Search for the cell housing the specified text and yield its (X, Y) center coordinate. 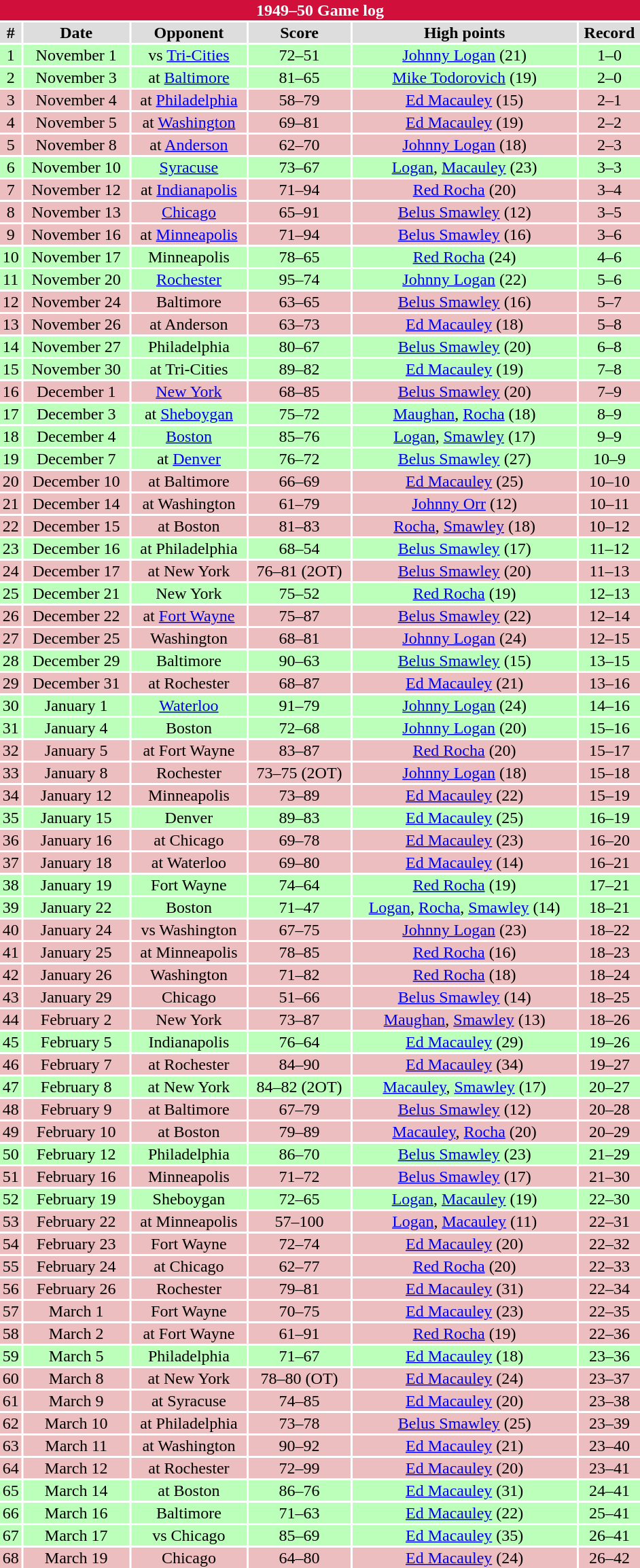
22–34 (609, 1289)
Ed Macauley (15) (464, 100)
10–11 (609, 504)
17 (11, 414)
89–82 (300, 369)
50 (11, 1154)
86–70 (300, 1154)
Red Rocha (24) (464, 257)
3–3 (609, 167)
74–64 (300, 885)
Belus Smawley (22) (464, 616)
78–80 (OT) (300, 1378)
5–8 (609, 324)
71–67 (300, 1356)
December 25 (76, 638)
72–74 (300, 1244)
20 (11, 481)
25–41 (609, 1513)
1–0 (609, 55)
47 (11, 1087)
7–8 (609, 369)
January 1 (76, 705)
23 (11, 548)
Macauley, Rocha (20) (464, 1132)
November 4 (76, 100)
March 9 (76, 1401)
58 (11, 1334)
November 3 (76, 77)
Rocha, Smawley (18) (464, 526)
# (11, 33)
at Waterloo (189, 863)
70–75 (300, 1311)
51 (11, 1177)
5–6 (609, 279)
Sheboygan (189, 1199)
March 2 (76, 1334)
November 17 (76, 257)
November 20 (76, 279)
at Denver (189, 459)
December 15 (76, 526)
86–76 (300, 1491)
Johnny Logan (20) (464, 728)
67–79 (300, 1109)
February 26 (76, 1289)
78–65 (300, 257)
January 19 (76, 885)
November 30 (76, 369)
84–90 (300, 1064)
19–26 (609, 1042)
February 16 (76, 1177)
22 (11, 526)
43 (11, 997)
90–63 (300, 661)
48 (11, 1109)
17–21 (609, 885)
February 24 (76, 1266)
11–13 (609, 571)
13–15 (609, 661)
Belus Smawley (25) (464, 1423)
Indianapolis (189, 1042)
at Syracuse (189, 1401)
4–6 (609, 257)
4 (11, 122)
69–80 (300, 863)
22–35 (609, 1311)
at Indianapolis (189, 190)
14–16 (609, 705)
10–10 (609, 481)
December 31 (76, 683)
62 (11, 1423)
18–24 (609, 975)
January 4 (76, 728)
79–81 (300, 1289)
10–12 (609, 526)
46 (11, 1064)
71–47 (300, 907)
15–19 (609, 795)
68–81 (300, 638)
72–51 (300, 55)
Waterloo (189, 705)
66 (11, 1513)
39 (11, 907)
73–89 (300, 795)
March 12 (76, 1468)
75–52 (300, 593)
December 22 (76, 616)
8 (11, 212)
December 4 (76, 436)
72–65 (300, 1199)
36 (11, 840)
63 (11, 1446)
Logan, Rocha, Smawley (14) (464, 907)
Belus Smawley (27) (464, 459)
March 16 (76, 1513)
23–36 (609, 1356)
18–22 (609, 930)
High points (464, 33)
13–16 (609, 683)
19–27 (609, 1064)
24–41 (609, 1491)
December 14 (76, 504)
Ed Macauley (34) (464, 1064)
75–87 (300, 616)
15–17 (609, 750)
at Sheboygan (189, 414)
64 (11, 1468)
45 (11, 1042)
January 8 (76, 773)
73–87 (300, 1020)
9 (11, 234)
November 5 (76, 122)
15–16 (609, 728)
61 (11, 1401)
80–67 (300, 347)
71–72 (300, 1177)
14 (11, 347)
January 18 (76, 863)
67–75 (300, 930)
95–74 (300, 279)
83–87 (300, 750)
11 (11, 279)
March 1 (76, 1311)
February 2 (76, 1020)
57 (11, 1311)
March 14 (76, 1491)
91–79 (300, 705)
February 7 (76, 1064)
February 9 (76, 1109)
21 (11, 504)
22–33 (609, 1266)
February 19 (76, 1199)
Red Rocha (16) (464, 952)
69–78 (300, 840)
18–26 (609, 1020)
Opponent (189, 33)
76–72 (300, 459)
December 7 (76, 459)
vs Chicago (189, 1535)
21–30 (609, 1177)
November 1 (76, 55)
December 1 (76, 391)
26 (11, 616)
27 (11, 638)
30 (11, 705)
71–63 (300, 1513)
3–5 (609, 212)
8–9 (609, 414)
22–31 (609, 1221)
68–54 (300, 548)
7–9 (609, 391)
38 (11, 885)
9–9 (609, 436)
16 (11, 391)
41 (11, 952)
62–77 (300, 1266)
March 10 (76, 1423)
February 12 (76, 1154)
21–29 (609, 1154)
Johnny Orr (12) (464, 504)
January 22 (76, 907)
1949–50 Game log (320, 10)
November 10 (76, 167)
32 (11, 750)
55 (11, 1266)
November 16 (76, 234)
10–9 (609, 459)
January 25 (76, 952)
December 17 (76, 571)
69–81 (300, 122)
79–89 (300, 1132)
78–85 (300, 952)
42 (11, 975)
12 (11, 302)
January 12 (76, 795)
February 22 (76, 1221)
19 (11, 459)
72–68 (300, 728)
22–32 (609, 1244)
12–13 (609, 593)
Ed Macauley (14) (464, 863)
85–69 (300, 1535)
76–64 (300, 1042)
6–8 (609, 347)
81–83 (300, 526)
66–69 (300, 481)
67 (11, 1535)
2 (11, 77)
31 (11, 728)
37 (11, 863)
2–2 (609, 122)
Belus Smawley (23) (464, 1154)
Logan, Macauley (19) (464, 1199)
73–67 (300, 167)
73–78 (300, 1423)
February 23 (76, 1244)
18–21 (609, 907)
January 15 (76, 818)
2–0 (609, 77)
25 (11, 593)
53 (11, 1221)
at Tri-Cities (189, 369)
March 17 (76, 1535)
52 (11, 1199)
51–66 (300, 997)
23–37 (609, 1378)
November 27 (76, 347)
23–40 (609, 1446)
November 13 (76, 212)
Johnny Logan (22) (464, 279)
57–100 (300, 1221)
16–19 (609, 818)
Maughan, Smawley (13) (464, 1020)
60 (11, 1378)
20–27 (609, 1087)
22–36 (609, 1334)
March 11 (76, 1446)
Maughan, Rocha (18) (464, 414)
68 (11, 1558)
January 29 (76, 997)
18–25 (609, 997)
13 (11, 324)
Mike Todorovich (19) (464, 77)
February 8 (76, 1087)
23–39 (609, 1423)
16–21 (609, 863)
Red Rocha (18) (464, 975)
5–7 (609, 302)
58–79 (300, 100)
18 (11, 436)
12–15 (609, 638)
35 (11, 818)
65 (11, 1491)
Johnny Logan (21) (464, 55)
26–42 (609, 1558)
2–1 (609, 100)
54 (11, 1244)
61–91 (300, 1334)
March 19 (76, 1558)
Logan, Macauley (23) (464, 167)
44 (11, 1020)
Macauley, Smawley (17) (464, 1087)
November 8 (76, 145)
22–30 (609, 1199)
81–65 (300, 77)
November 24 (76, 302)
23–38 (609, 1401)
Belus Smawley (15) (464, 661)
75–72 (300, 414)
Record (609, 33)
26–41 (609, 1535)
63–73 (300, 324)
Johnny Logan (23) (464, 930)
Score (300, 33)
73–75 (2OT) (300, 773)
March 5 (76, 1356)
62–70 (300, 145)
63–65 (300, 302)
November 12 (76, 190)
64–80 (300, 1558)
65–91 (300, 212)
March 8 (76, 1378)
Logan, Smawley (17) (464, 436)
12–14 (609, 616)
23–41 (609, 1468)
December 29 (76, 661)
November 26 (76, 324)
59 (11, 1356)
24 (11, 571)
29 (11, 683)
vs Tri-Cities (189, 55)
10 (11, 257)
February 5 (76, 1042)
40 (11, 930)
3–6 (609, 234)
3 (11, 100)
20–28 (609, 1109)
68–85 (300, 391)
December 21 (76, 593)
15–18 (609, 773)
December 16 (76, 548)
28 (11, 661)
Syracuse (189, 167)
January 26 (76, 975)
Belus Smawley (14) (464, 997)
January 16 (76, 840)
Date (76, 33)
December 10 (76, 481)
68–87 (300, 683)
85–76 (300, 436)
7 (11, 190)
16–20 (609, 840)
18–23 (609, 952)
February 10 (76, 1132)
56 (11, 1289)
61–79 (300, 504)
89–83 (300, 818)
20–29 (609, 1132)
76–81 (2OT) (300, 571)
72–99 (300, 1468)
2–3 (609, 145)
December 3 (76, 414)
6 (11, 167)
11–12 (609, 548)
33 (11, 773)
71–82 (300, 975)
January 24 (76, 930)
15 (11, 369)
84–82 (2OT) (300, 1087)
vs Washington (189, 930)
90–92 (300, 1446)
5 (11, 145)
34 (11, 795)
49 (11, 1132)
January 5 (76, 750)
1 (11, 55)
3–4 (609, 190)
Logan, Macauley (11) (464, 1221)
Denver (189, 818)
74–85 (300, 1401)
Ed Macauley (29) (464, 1042)
Ed Macauley (35) (464, 1535)
